Output the [x, y] coordinate of the center of the cell containing the given text.  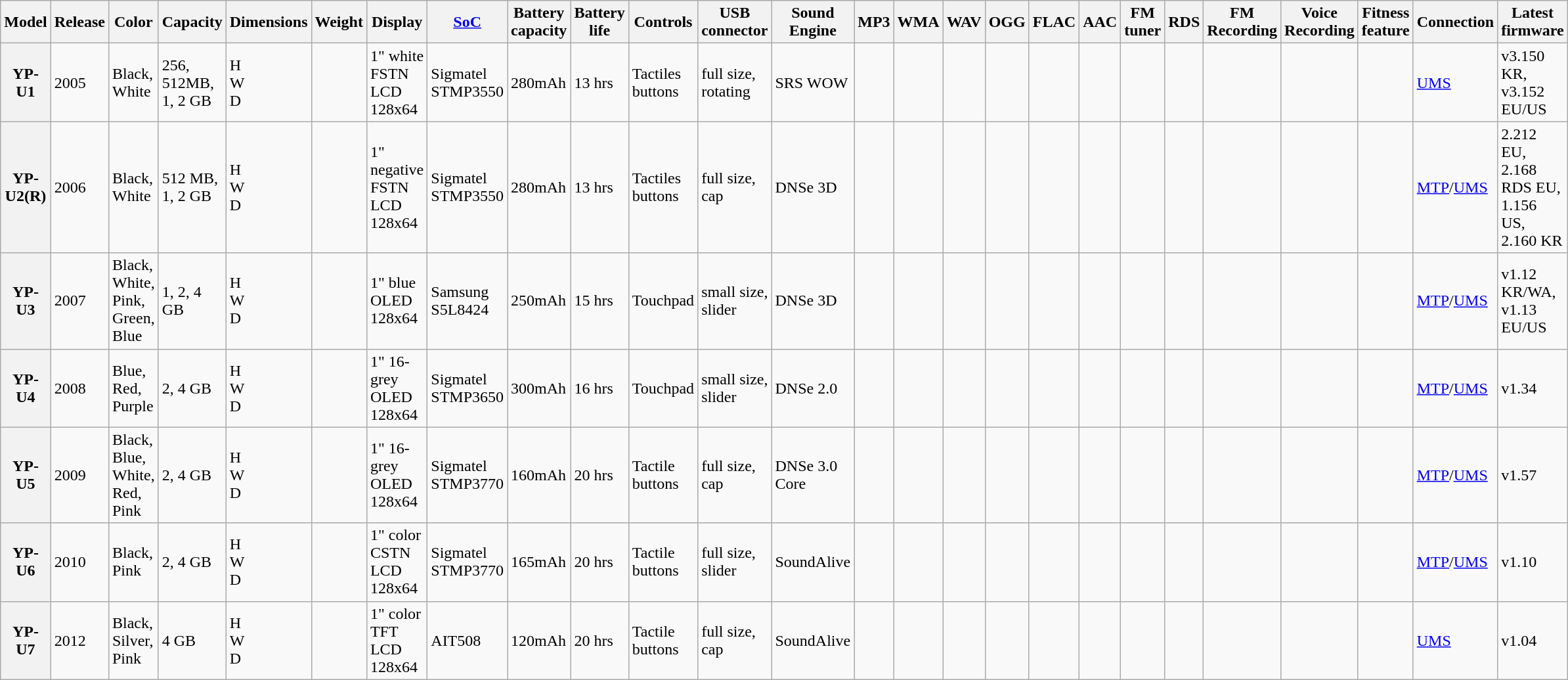
Latest firmware [1533, 22]
YP-U2(R) [26, 187]
FM Recording [1242, 22]
Battery life [599, 22]
Capacity [192, 22]
Samsung S5L8424 [468, 301]
v1.34 [1533, 388]
Black, Blue, White, Red, Pink [133, 475]
Controls [663, 22]
v3.150 KR, v3.152 EU/US [1533, 83]
v1.10 [1533, 562]
Color [133, 22]
YP-U6 [26, 562]
YP-U3 [26, 301]
2006 [79, 187]
Release [79, 22]
Weight [339, 22]
160mAh [539, 475]
Voice Recording [1320, 22]
2.212 EU, 2.168 RDS EU, 1.156 US, 2.160 KR [1533, 187]
WMA [918, 22]
AIT508 [468, 640]
WAV [964, 22]
2009 [79, 475]
AAC [1100, 22]
4 GB [192, 640]
1, 2, 4 GB [192, 301]
YP-U4 [26, 388]
v1.57 [1533, 475]
1" blue OLED 128x64 [397, 301]
2008 [79, 388]
USB connector [735, 22]
250mAh [539, 301]
Connection [1455, 22]
Battery capacity [539, 22]
FM tuner [1143, 22]
Model [26, 22]
2007 [79, 301]
Black, Pink [133, 562]
v1.04 [1533, 640]
Dimensions [269, 22]
RDS [1185, 22]
OGG [1007, 22]
512 MB, 1, 2 GB [192, 187]
YP-U1 [26, 83]
DNSe 2.0 [813, 388]
1" color CSTN LCD 128x64 [397, 562]
Blue, Red, Purple [133, 388]
2005 [79, 83]
15 hrs [599, 301]
full size, slider [735, 562]
Sigmatel STMP3650 [468, 388]
300mAh [539, 388]
SRS WOW [813, 83]
Black, White, Pink, Green, Blue [133, 301]
FLAC [1054, 22]
Fitness feature [1385, 22]
YP-U7 [26, 640]
16 hrs [599, 388]
MP3 [874, 22]
256, 512MB, 1, 2 GB [192, 83]
Black, Silver, Pink [133, 640]
2012 [79, 640]
SoC [468, 22]
v1.12 KR/WA, v1.13 EU/US [1533, 301]
120mAh [539, 640]
DNSe 3.0 Core [813, 475]
YP-U5 [26, 475]
165mAh [539, 562]
1" color TFT LCD 128x64 [397, 640]
1" negative FSTN LCD 128x64 [397, 187]
Display [397, 22]
2010 [79, 562]
Sound Engine [813, 22]
full size, rotating [735, 83]
1" white FSTN LCD 128x64 [397, 83]
